Pinpoint the cell where the given text exists, returning its [X, Y] midpoint coordinate. 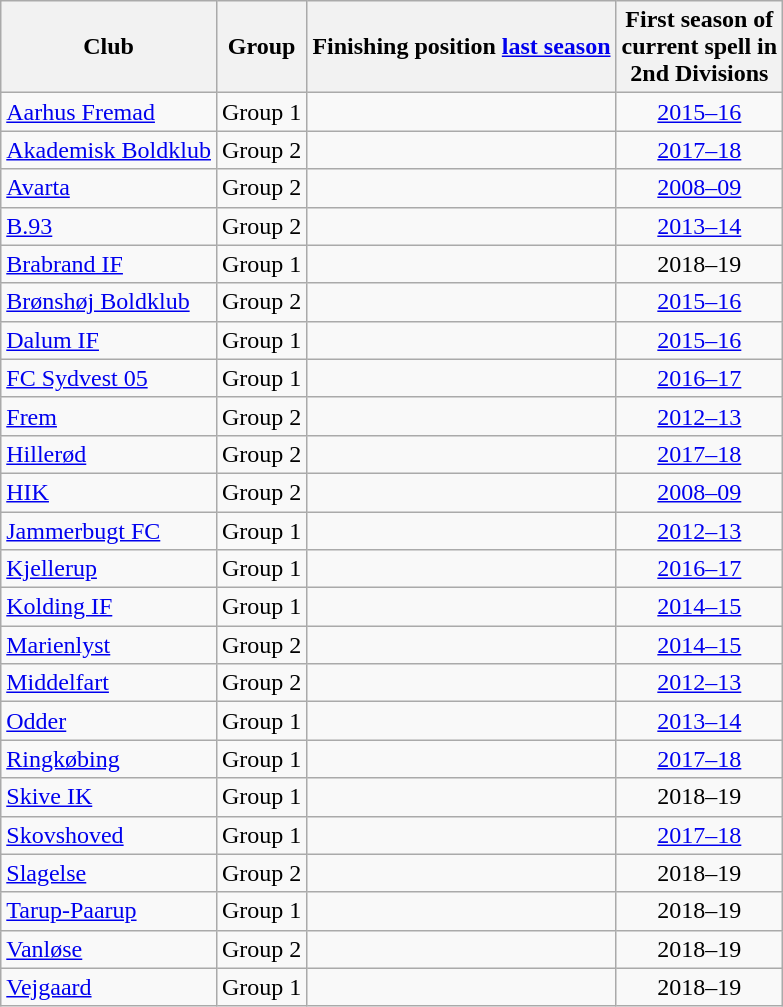
Hillerød [109, 454]
Tarup-Paarup [109, 911]
Frem [109, 416]
Skive IK [109, 797]
Skovshoved [109, 835]
B.93 [109, 226]
HIK [109, 492]
Odder [109, 721]
Avarta [109, 188]
Middelfart [109, 683]
Finishing position last season [462, 47]
Dalum IF [109, 340]
Aarhus Fremad [109, 112]
Vejgaard [109, 987]
Ringkøbing [109, 759]
Jammerbugt FC [109, 531]
Slagelse [109, 873]
Kolding IF [109, 607]
Kjellerup [109, 569]
Club [109, 47]
Vanløse [109, 949]
Marienlyst [109, 645]
Brabrand IF [109, 264]
First season ofcurrent spell in2nd Divisions [700, 47]
Akademisk Boldklub [109, 150]
FC Sydvest 05 [109, 378]
Group [261, 47]
Brønshøj Boldklub [109, 302]
